Locate the cell with the specified text and output its (x, y) center coordinate. 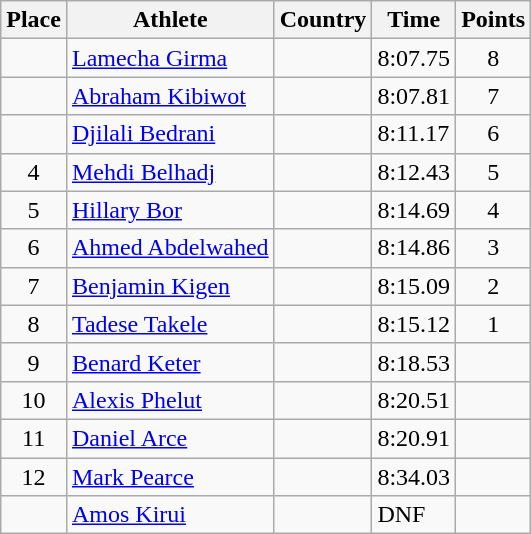
Mark Pearce (170, 477)
Lamecha Girma (170, 58)
11 (34, 438)
1 (494, 324)
2 (494, 286)
Mehdi Belhadj (170, 172)
12 (34, 477)
Ahmed Abdelwahed (170, 248)
8:11.17 (414, 134)
8:15.09 (414, 286)
Daniel Arce (170, 438)
Benjamin Kigen (170, 286)
8:07.75 (414, 58)
3 (494, 248)
8:20.51 (414, 400)
8:07.81 (414, 96)
Country (323, 20)
10 (34, 400)
Tadese Takele (170, 324)
8:15.12 (414, 324)
Djilali Bedrani (170, 134)
DNF (414, 515)
8:20.91 (414, 438)
8:12.43 (414, 172)
Place (34, 20)
8:14.86 (414, 248)
Time (414, 20)
8:18.53 (414, 362)
Alexis Phelut (170, 400)
9 (34, 362)
Athlete (170, 20)
Amos Kirui (170, 515)
Benard Keter (170, 362)
Points (494, 20)
Abraham Kibiwot (170, 96)
8:14.69 (414, 210)
Hillary Bor (170, 210)
8:34.03 (414, 477)
